Determine the (x, y) coordinate at the center of the cell enclosing the given text.  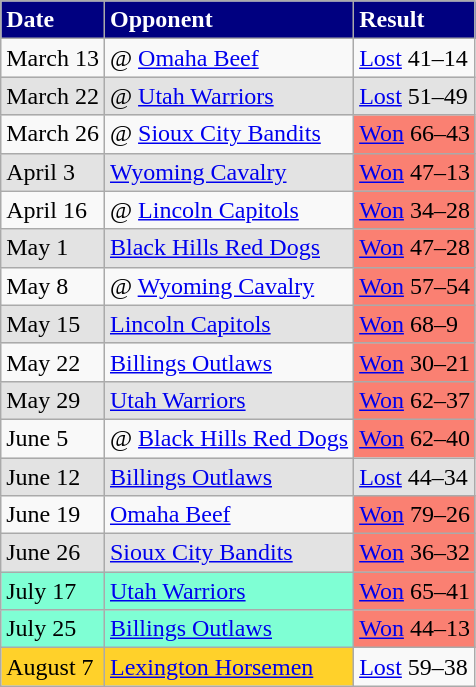
August 7 (53, 667)
Date (53, 20)
Won 47–13 (415, 172)
June 26 (53, 553)
March 22 (53, 96)
May 8 (53, 286)
Won 44–13 (415, 629)
Won 62–40 (415, 438)
Sioux City Bandits (228, 553)
@ Omaha Beef (228, 58)
Won 34–28 (415, 210)
Lexington Horsemen (228, 667)
July 17 (53, 591)
Won 47–28 (415, 248)
@ Utah Warriors (228, 96)
Won 65–41 (415, 591)
Won 62–37 (415, 400)
May 15 (53, 324)
Opponent (228, 20)
Won 30–21 (415, 362)
June 12 (53, 477)
Black Hills Red Dogs (228, 248)
May 29 (53, 400)
Lost 44–34 (415, 477)
Won 57–54 (415, 286)
March 13 (53, 58)
June 5 (53, 438)
July 25 (53, 629)
April 16 (53, 210)
Lincoln Capitols (228, 324)
April 3 (53, 172)
May 22 (53, 362)
Won 36–32 (415, 553)
May 1 (53, 248)
@ Wyoming Cavalry (228, 286)
Wyoming Cavalry (228, 172)
Won 66–43 (415, 134)
Won 79–26 (415, 515)
June 19 (53, 515)
Lost 59–38 (415, 667)
@ Black Hills Red Dogs (228, 438)
March 26 (53, 134)
Omaha Beef (228, 515)
@ Lincoln Capitols (228, 210)
@ Sioux City Bandits (228, 134)
Result (415, 20)
Won 68–9 (415, 324)
Lost 51–49 (415, 96)
Lost 41–14 (415, 58)
